Pinpoint the cell where the given text exists, returning its [x, y] midpoint coordinate. 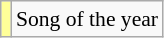
Song of the year [87, 19]
